Determine the [X, Y] coordinate at the center of the cell enclosing the given text.  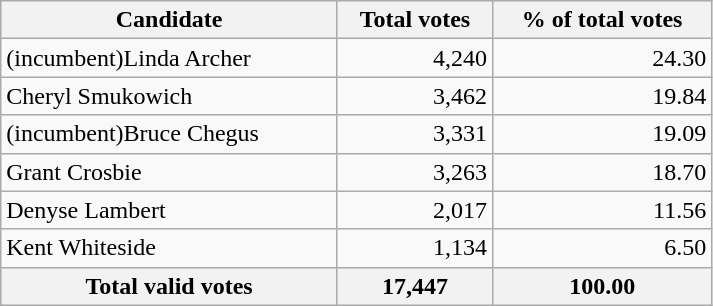
19.09 [602, 134]
1,134 [414, 248]
Kent Whiteside [170, 248]
3,331 [414, 134]
19.84 [602, 96]
Candidate [170, 20]
(incumbent)Bruce Chegus [170, 134]
4,240 [414, 58]
(incumbent)Linda Archer [170, 58]
11.56 [602, 210]
3,462 [414, 96]
% of total votes [602, 20]
Cheryl Smukowich [170, 96]
2,017 [414, 210]
Grant Crosbie [170, 172]
Total votes [414, 20]
6.50 [602, 248]
100.00 [602, 286]
3,263 [414, 172]
17,447 [414, 286]
24.30 [602, 58]
Total valid votes [170, 286]
Denyse Lambert [170, 210]
18.70 [602, 172]
